Return (X, Y) of the center of cell containing provided text 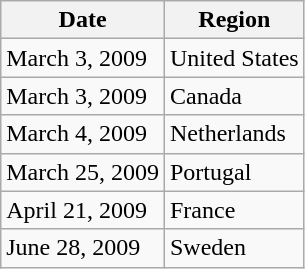
Region (234, 20)
Date (83, 20)
March 25, 2009 (83, 172)
Canada (234, 96)
United States (234, 58)
Portugal (234, 172)
March 4, 2009 (83, 134)
France (234, 210)
Sweden (234, 248)
Netherlands (234, 134)
April 21, 2009 (83, 210)
June 28, 2009 (83, 248)
